From the cell containing the given text, extract its center point as [X, Y] coordinate. 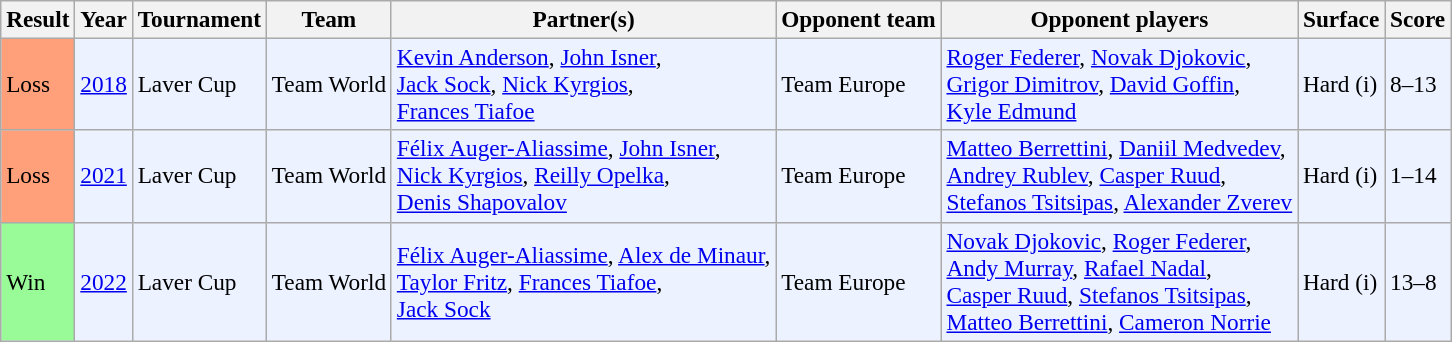
Félix Auger-Aliassime, Alex de Minaur,Taylor Fritz, Frances Tiafoe,Jack Sock [583, 282]
Novak Djokovic, Roger Federer,Andy Murray, Rafael Nadal,Casper Ruud, Stefanos Tsitsipas,Matteo Berrettini, Cameron Norrie [1119, 282]
Félix Auger-Aliassime, John Isner,Nick Kyrgios, Reilly Opelka,Denis Shapovalov [583, 176]
Year [104, 19]
Surface [1342, 19]
Score [1418, 19]
2022 [104, 282]
Kevin Anderson, John Isner,Jack Sock, Nick Kyrgios,Frances Tiafoe [583, 84]
Opponent players [1119, 19]
Tournament [199, 19]
Team [328, 19]
8–13 [1418, 84]
Partner(s) [583, 19]
13–8 [1418, 282]
Matteo Berrettini, Daniil Medvedev,Andrey Rublev, Casper Ruud,Stefanos Tsitsipas, Alexander Zverev [1119, 176]
2018 [104, 84]
1–14 [1418, 176]
Roger Federer, Novak Djokovic, Grigor Dimitrov, David Goffin, Kyle Edmund [1119, 84]
Win [38, 282]
Result [38, 19]
Opponent team [858, 19]
2021 [104, 176]
